Find where the given text appears and provide that cell's center as [x, y] coordinate. 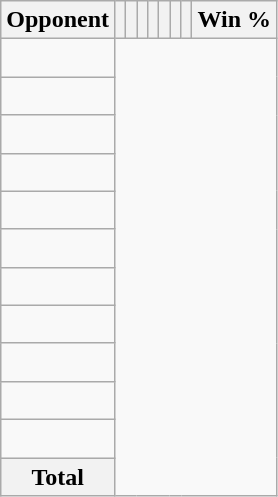
Opponent [58, 20]
Win % [234, 20]
Total [58, 477]
